Output the (X, Y) coordinate of the center of the cell containing the given text.  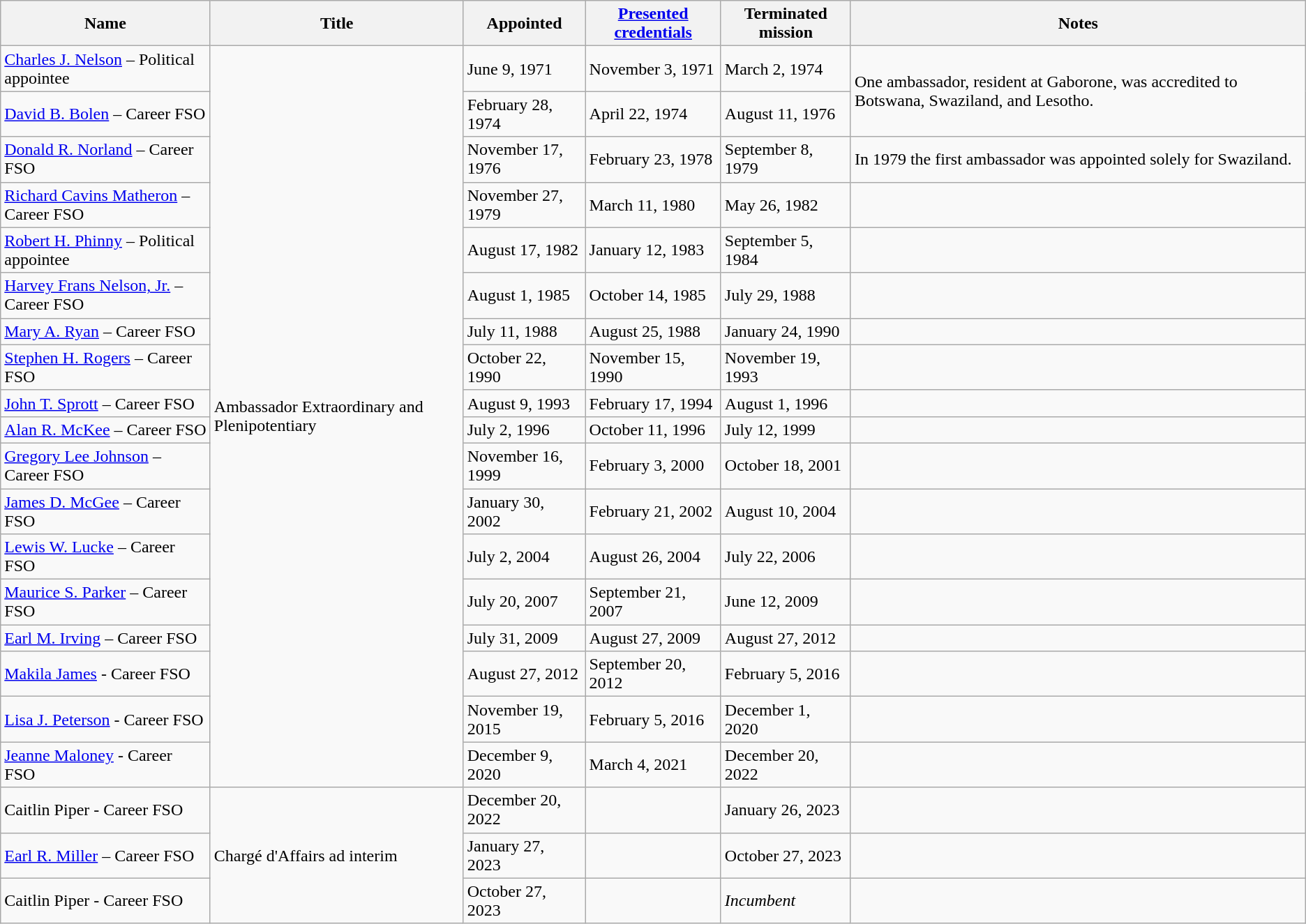
John T. Sprott – Career FSO (106, 403)
August 27, 2009 (653, 638)
August 1, 1996 (786, 403)
Gregory Lee Johnson – Career FSO (106, 466)
November 19, 1993 (786, 367)
June 9, 1971 (525, 68)
Appointed (525, 24)
September 20, 2012 (653, 674)
September 8, 1979 (786, 159)
July 31, 2009 (525, 638)
July 2, 1996 (525, 430)
March 2, 1974 (786, 68)
November 3, 1971 (653, 68)
Stephen H. Rogers – Career FSO (106, 367)
January 27, 2023 (525, 855)
August 11, 1976 (786, 114)
David B. Bolen – Career FSO (106, 114)
January 26, 2023 (786, 810)
July 29, 1988 (786, 296)
Chargé d'Affairs ad interim (336, 855)
In 1979 the first ambassador was appointed solely for Swaziland. (1078, 159)
August 10, 2004 (786, 510)
Incumbent (786, 901)
Donald R. Norland – Career FSO (106, 159)
April 22, 1974 (653, 114)
Alan R. McKee – Career FSO (106, 430)
Title (336, 24)
August 17, 1982 (525, 250)
March 11, 1980 (653, 205)
Richard Cavins Matheron – Career FSO (106, 205)
Robert H. Phinny – Political appointee (106, 250)
Ambassador Extraordinary and Plenipotentiary (336, 417)
Earl M. Irving – Career FSO (106, 638)
January 24, 1990 (786, 331)
Terminated mission (786, 24)
February 28, 1974 (525, 114)
Name (106, 24)
February 3, 2000 (653, 466)
One ambassador, resident at Gaborone, was accredited to Botswana, Swaziland, and Lesotho. (1078, 91)
October 18, 2001 (786, 466)
May 26, 1982 (786, 205)
Mary A. Ryan – Career FSO (106, 331)
August 26, 2004 (653, 556)
February 23, 1978 (653, 159)
July 11, 1988 (525, 331)
Jeanne Maloney - Career FSO (106, 764)
Charles J. Nelson – Political appointee (106, 68)
November 27, 1979 (525, 205)
December 9, 2020 (525, 764)
July 12, 1999 (786, 430)
November 17, 1976 (525, 159)
December 1, 2020 (786, 720)
January 12, 1983 (653, 250)
Maurice S. Parker – Career FSO (106, 603)
February 21, 2002 (653, 510)
Makila James - Career FSO (106, 674)
Presented credentials (653, 24)
Lewis W. Lucke – Career FSO (106, 556)
August 9, 1993 (525, 403)
Earl R. Miller – Career FSO (106, 855)
Harvey Frans Nelson, Jr. – Career FSO (106, 296)
November 15, 1990 (653, 367)
Lisa J. Peterson - Career FSO (106, 720)
James D. McGee – Career FSO (106, 510)
October 22, 1990 (525, 367)
July 22, 2006 (786, 556)
March 4, 2021 (653, 764)
February 17, 1994 (653, 403)
July 2, 2004 (525, 556)
Notes (1078, 24)
November 19, 2015 (525, 720)
September 5, 1984 (786, 250)
November 16, 1999 (525, 466)
October 11, 1996 (653, 430)
August 1, 1985 (525, 296)
June 12, 2009 (786, 603)
October 14, 1985 (653, 296)
August 25, 1988 (653, 331)
July 20, 2007 (525, 603)
September 21, 2007 (653, 603)
January 30, 2002 (525, 510)
